From the cell containing the given text, extract its center point as [x, y] coordinate. 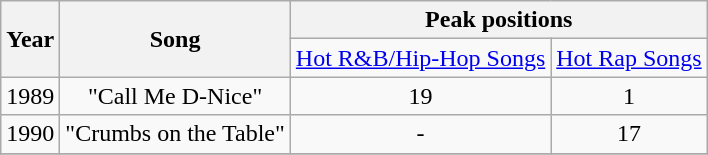
19 [420, 96]
1990 [30, 134]
Year [30, 39]
Peak positions [498, 20]
1 [629, 96]
Hot Rap Songs [629, 58]
"Crumbs on the Table" [176, 134]
1989 [30, 96]
Song [176, 39]
"Call Me D-Nice" [176, 96]
Hot R&B/Hip-Hop Songs [420, 58]
- [420, 134]
17 [629, 134]
